Return [X, Y] of the center of cell containing provided text 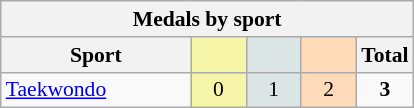
Total [384, 55]
1 [274, 90]
3 [384, 90]
Sport [96, 55]
Taekwondo [96, 90]
Medals by sport [208, 19]
0 [218, 90]
2 [328, 90]
